Determine the [X, Y] coordinate at the center of the cell enclosing the given text.  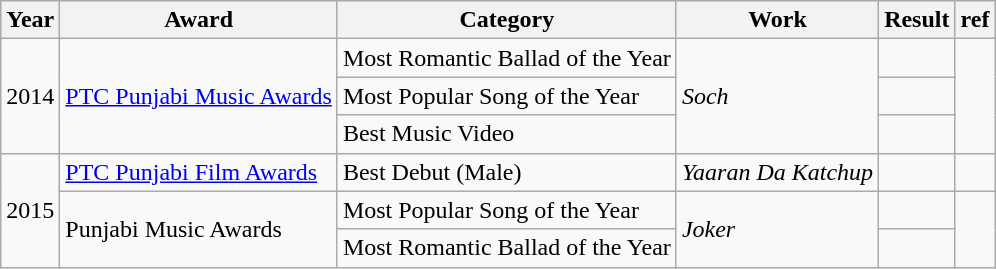
PTC Punjabi Music Awards [199, 96]
Best Debut (Male) [506, 172]
2014 [30, 96]
ref [975, 20]
2015 [30, 210]
Punjabi Music Awards [199, 229]
Work [777, 20]
Soch [777, 96]
PTC Punjabi Film Awards [199, 172]
Result [917, 20]
Category [506, 20]
Best Music Video [506, 134]
Year [30, 20]
Award [199, 20]
Joker [777, 229]
Yaaran Da Katchup [777, 172]
